Pinpoint the cell where the given text exists, returning its (X, Y) midpoint coordinate. 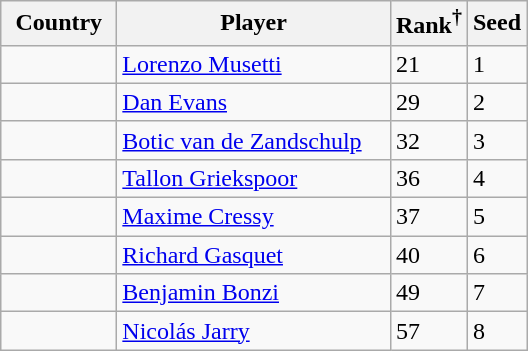
36 (428, 178)
Richard Gasquet (254, 255)
Player (254, 24)
5 (496, 217)
4 (496, 178)
Benjamin Bonzi (254, 293)
37 (428, 217)
Lorenzo Musetti (254, 64)
7 (496, 293)
2 (496, 102)
Seed (496, 24)
29 (428, 102)
32 (428, 140)
Tallon Griekspoor (254, 178)
57 (428, 331)
Nicolás Jarry (254, 331)
8 (496, 331)
Botic van de Zandschulp (254, 140)
21 (428, 64)
1 (496, 64)
49 (428, 293)
6 (496, 255)
40 (428, 255)
Country (59, 24)
Rank† (428, 24)
Dan Evans (254, 102)
Maxime Cressy (254, 217)
3 (496, 140)
